Provide the [x, y] coordinate of the cell's center where the given text is located.  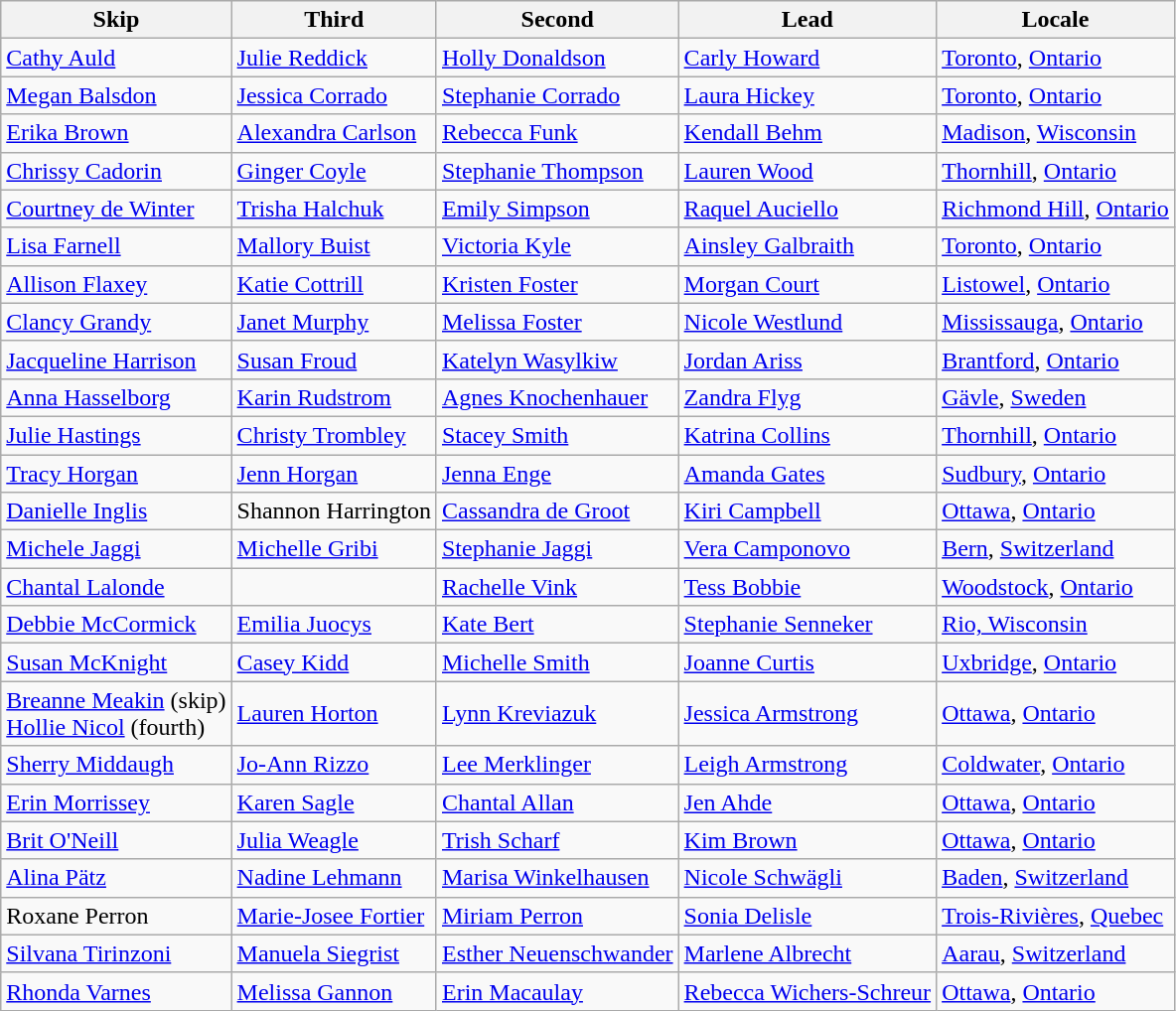
Carly Howard [808, 58]
Alexandra Carlson [334, 133]
Melissa Gannon [334, 991]
Uxbridge, Ontario [1056, 662]
Gävle, Sweden [1056, 397]
Kate Bert [557, 625]
Michelle Smith [557, 662]
Skip [116, 20]
Erika Brown [116, 133]
Tracy Horgan [116, 474]
Brit O'Neill [116, 840]
Silvana Tirinzoni [116, 953]
Breanne Meakin (skip) Hollie Nicol (fourth) [116, 713]
Julie Reddick [334, 58]
Miriam Perron [557, 916]
Coldwater, Ontario [1056, 765]
Laura Hickey [808, 95]
Richmond Hill, Ontario [1056, 209]
Amanda Gates [808, 474]
Courtney de Winter [116, 209]
Lauren Horton [334, 713]
Jenn Horgan [334, 474]
Trois-Rivières, Quebec [1056, 916]
Jacqueline Harrison [116, 360]
Nicole Schwägli [808, 878]
Alina Pätz [116, 878]
Marisa Winkelhausen [557, 878]
Chrissy Cadorin [116, 171]
Katelyn Wasylkiw [557, 360]
Karin Rudstrom [334, 397]
Nadine Lehmann [334, 878]
Raquel Auciello [808, 209]
Trish Scharf [557, 840]
Aarau, Switzerland [1056, 953]
Lead [808, 20]
Victoria Kyle [557, 246]
Erin Macaulay [557, 991]
Tess Bobbie [808, 587]
Mallory Buist [334, 246]
Kim Brown [808, 840]
Ainsley Galbraith [808, 246]
Roxane Perron [116, 916]
Karen Sagle [334, 802]
Julie Hastings [116, 435]
Emilia Juocys [334, 625]
Jenna Enge [557, 474]
Rhonda Varnes [116, 991]
Julia Weagle [334, 840]
Lee Merklinger [557, 765]
Jo-Ann Rizzo [334, 765]
Rachelle Vink [557, 587]
Lisa Farnell [116, 246]
Megan Balsdon [116, 95]
Michelle Gribi [334, 549]
Casey Kidd [334, 662]
Cathy Auld [116, 58]
Nicole Westlund [808, 322]
Manuela Siegrist [334, 953]
Chantal Lalonde [116, 587]
Michele Jaggi [116, 549]
Lauren Wood [808, 171]
Chantal Allan [557, 802]
Emily Simpson [557, 209]
Janet Murphy [334, 322]
Trisha Halchuk [334, 209]
Bern, Switzerland [1056, 549]
Kiri Campbell [808, 511]
Holly Donaldson [557, 58]
Morgan Court [808, 284]
Jessica Corrado [334, 95]
Marie-Josee Fortier [334, 916]
Sudbury, Ontario [1056, 474]
Stacey Smith [557, 435]
Stephanie Thompson [557, 171]
Madison, Wisconsin [1056, 133]
Allison Flaxey [116, 284]
Stephanie Corrado [557, 95]
Christy Trombley [334, 435]
Rebecca Funk [557, 133]
Susan McKnight [116, 662]
Clancy Grandy [116, 322]
Melissa Foster [557, 322]
Jordan Ariss [808, 360]
Erin Morrissey [116, 802]
Susan Froud [334, 360]
Zandra Flyg [808, 397]
Listowel, Ontario [1056, 284]
Jessica Armstrong [808, 713]
Agnes Knochenhauer [557, 397]
Sherry Middaugh [116, 765]
Rebecca Wichers-Schreur [808, 991]
Katie Cottrill [334, 284]
Baden, Switzerland [1056, 878]
Rio, Wisconsin [1056, 625]
Lynn Kreviazuk [557, 713]
Debbie McCormick [116, 625]
Joanne Curtis [808, 662]
Katrina Collins [808, 435]
Kendall Behm [808, 133]
Cassandra de Groot [557, 511]
Vera Camponovo [808, 549]
Danielle Inglis [116, 511]
Shannon Harrington [334, 511]
Locale [1056, 20]
Marlene Albrecht [808, 953]
Jen Ahde [808, 802]
Third [334, 20]
Esther Neuenschwander [557, 953]
Brantford, Ontario [1056, 360]
Ginger Coyle [334, 171]
Mississauga, Ontario [1056, 322]
Stephanie Senneker [808, 625]
Woodstock, Ontario [1056, 587]
Second [557, 20]
Sonia Delisle [808, 916]
Stephanie Jaggi [557, 549]
Leigh Armstrong [808, 765]
Kristen Foster [557, 284]
Anna Hasselborg [116, 397]
